Locate the cell with the specified text and output its (x, y) center coordinate. 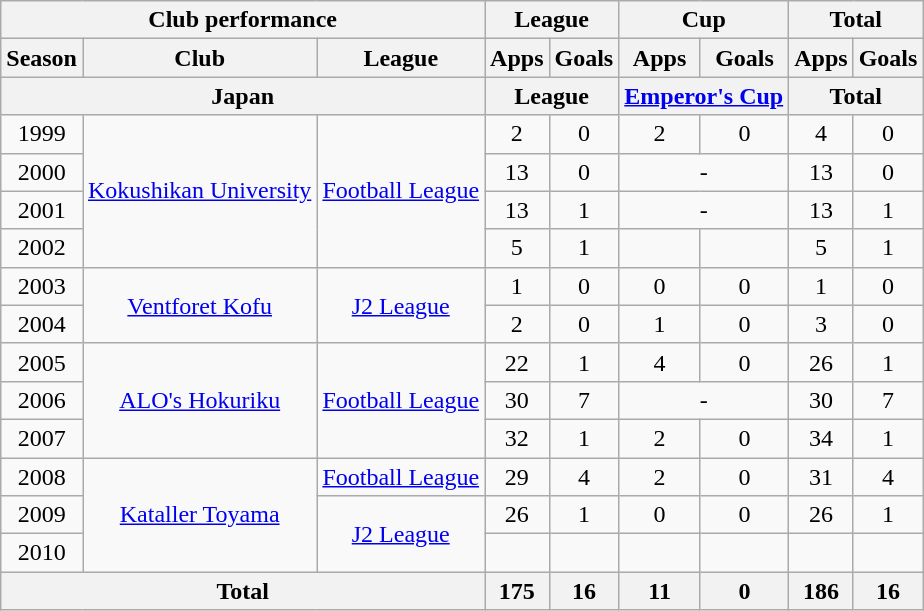
2010 (42, 553)
11 (660, 591)
31 (821, 477)
2005 (42, 362)
1999 (42, 134)
32 (517, 438)
Ventforet Kofu (199, 305)
2007 (42, 438)
2003 (42, 286)
29 (517, 477)
2000 (42, 172)
34 (821, 438)
22 (517, 362)
2001 (42, 210)
186 (821, 591)
Club (199, 58)
2006 (42, 400)
Cup (704, 20)
Kataller Toyama (199, 515)
Season (42, 58)
175 (517, 591)
Club performance (243, 20)
2009 (42, 515)
2002 (42, 248)
2008 (42, 477)
2004 (42, 324)
3 (821, 324)
Kokushikan University (199, 191)
Emperor's Cup (704, 96)
ALO's Hokuriku (199, 400)
Japan (243, 96)
